Determine the (X, Y) coordinate at the center of the cell enclosing the given text.  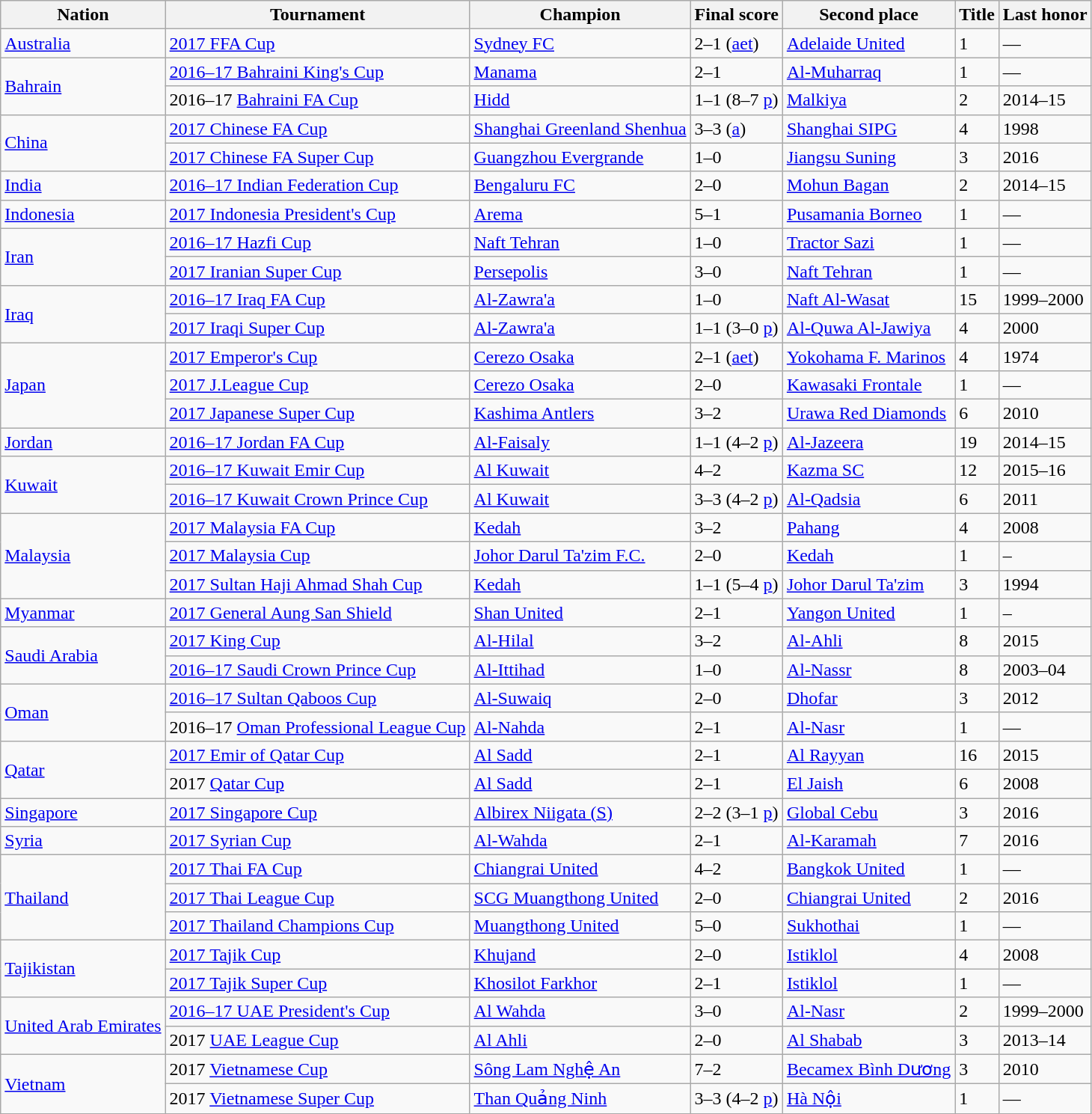
2016–17 Kuwait Crown Prince Cup (317, 499)
2011 (1045, 499)
Al-Jazeera (868, 442)
India (83, 186)
Myanmar (83, 613)
Sydney FC (580, 43)
19 (977, 442)
Al-Wahda (580, 841)
Manama (580, 72)
2003–04 (1045, 670)
Pahang (868, 527)
El Jaish (868, 783)
Al-Nahda (580, 726)
Al-Nassr (868, 670)
Australia (83, 43)
1–1 (3–0 p) (736, 328)
Last honor (1045, 15)
Yangon United (868, 613)
2016–17 Hazfi Cup (317, 242)
Guangzhou Evergrande (580, 157)
2000 (1045, 328)
2016–17 Sultan Qaboos Cup (317, 698)
2016–17 Jordan FA Cup (317, 442)
2017 Tajik Cup (317, 955)
Saudi Arabia (83, 655)
1994 (1045, 584)
7–2 (736, 1069)
China (83, 143)
Hidd (580, 100)
Shanghai SIPG (868, 129)
Al-Ahli (868, 641)
2017 Chinese FA Cup (317, 129)
Persepolis (580, 271)
Tractor Sazi (868, 242)
Hà Nội (868, 1099)
Pusamania Borneo (868, 214)
2017 Thai League Cup (317, 898)
15 (977, 299)
Al-Muharraq (868, 72)
Malkiya (868, 100)
2017 Emir of Qatar Cup (317, 755)
United Arab Emirates (83, 1026)
1974 (1045, 357)
Khosilot Farkhor (580, 983)
Sông Lam Nghệ An (580, 1069)
Indonesia (83, 214)
2017 Malaysia FA Cup (317, 527)
Khujand (580, 955)
2017 Qatar Cup (317, 783)
2016–17 Bahraini King's Cup (317, 72)
Tournament (317, 15)
1–1 (4–2 p) (736, 442)
Bahrain (83, 86)
Syria (83, 841)
2017 Emperor's Cup (317, 357)
Malaysia (83, 556)
2016–17 UAE President's Cup (317, 1012)
Kawasaki Frontale (868, 385)
Kazma SC (868, 471)
2012 (1045, 698)
Japan (83, 385)
2017 Iranian Super Cup (317, 271)
Al-Ittihad (580, 670)
Adelaide United (868, 43)
Oman (83, 712)
2017 King Cup (317, 641)
1–1 (8–7 p) (736, 100)
Qatar (83, 769)
Second place (868, 15)
Johor Darul Ta'zim (868, 584)
2017 Vietnamese Super Cup (317, 1099)
7 (977, 841)
Vietnam (83, 1083)
2017 Indonesia President's Cup (317, 214)
Shan United (580, 613)
Champion (580, 15)
Iran (83, 257)
Kashima Antlers (580, 414)
Al-Karamah (868, 841)
Becamex Bình Dương (868, 1069)
2016–17 Indian Federation Cup (317, 186)
2017 FFA Cup (317, 43)
2017 Thai FA Cup (317, 869)
Sukhothai (868, 926)
2016–17 Oman Professional League Cup (317, 726)
Al-Suwaiq (580, 698)
Dhofar (868, 698)
2016–17 Kuwait Emir Cup (317, 471)
Bengaluru FC (580, 186)
2017 Thailand Champions Cup (317, 926)
2017 Tajik Super Cup (317, 983)
Singapore (83, 812)
Global Cebu (868, 812)
Al Ahli (580, 1040)
Urawa Red Diamonds (868, 414)
1998 (1045, 129)
1–1 (5–4 p) (736, 584)
Shanghai Greenland Shenhua (580, 129)
Mohun Bagan (868, 186)
Than Quảng Ninh (580, 1099)
2013–14 (1045, 1040)
Al-Hilal (580, 641)
Tajikistan (83, 969)
2017 Singapore Cup (317, 812)
2017 Syrian Cup (317, 841)
2017 Japanese Super Cup (317, 414)
3–3 (a) (736, 129)
2017 Vietnamese Cup (317, 1069)
2017 Chinese FA Super Cup (317, 157)
Jiangsu Suning (868, 157)
Title (977, 15)
Al Rayyan (868, 755)
Final score (736, 15)
Johor Darul Ta'zim F.C. (580, 556)
Nation (83, 15)
Al-Quwa Al-Jawiya (868, 328)
Bangkok United (868, 869)
Jordan (83, 442)
2017 Sultan Haji Ahmad Shah Cup (317, 584)
2016–17 Saudi Crown Prince Cup (317, 670)
16 (977, 755)
SCG Muangthong United (580, 898)
Al-Qadsia (868, 499)
Kuwait (83, 485)
Albirex Niigata (S) (580, 812)
2015–16 (1045, 471)
5–1 (736, 214)
Yokohama F. Marinos (868, 357)
Naft Al-Wasat (868, 299)
Al Wahda (580, 1012)
Arema (580, 214)
2016–17 Bahraini FA Cup (317, 100)
Muangthong United (580, 926)
12 (977, 471)
2017 Malaysia Cup (317, 556)
Iraq (83, 313)
Thailand (83, 898)
2017 Iraqi Super Cup (317, 328)
2017 J.League Cup (317, 385)
2016–17 Iraq FA Cup (317, 299)
5–0 (736, 926)
2–2 (3–1 p) (736, 812)
Al Shabab (868, 1040)
2017 UAE League Cup (317, 1040)
Al-Faisaly (580, 442)
2017 General Aung San Shield (317, 613)
